From the cell containing the given text, extract its center point as (X, Y) coordinate. 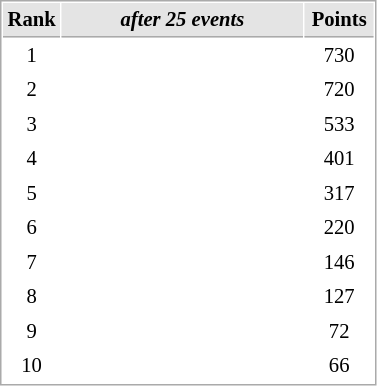
401 (340, 158)
4 (32, 158)
7 (32, 262)
5 (32, 194)
533 (340, 124)
3 (32, 124)
8 (32, 296)
10 (32, 366)
317 (340, 194)
9 (32, 332)
730 (340, 56)
6 (32, 228)
720 (340, 90)
66 (340, 366)
127 (340, 296)
72 (340, 332)
220 (340, 228)
Rank (32, 20)
146 (340, 262)
after 25 events (183, 20)
2 (32, 90)
Points (340, 20)
1 (32, 56)
